Return the [x, y] coordinate for the center point of the cell that contains the specified text.  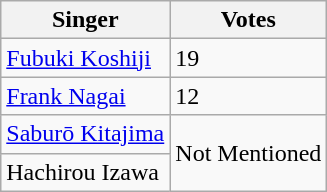
19 [248, 58]
Frank Nagai [86, 96]
Votes [248, 20]
12 [248, 96]
Saburō Kitajima [86, 134]
Fubuki Koshiji [86, 58]
Hachirou Izawa [86, 172]
Singer [86, 20]
Not Mentioned [248, 153]
